Pinpoint the cell where the given text exists, returning its (x, y) midpoint coordinate. 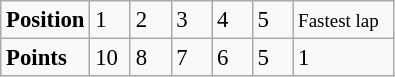
2 (150, 20)
Fastest lap (344, 20)
7 (192, 58)
Points (46, 58)
6 (232, 58)
3 (192, 20)
8 (150, 58)
4 (232, 20)
10 (110, 58)
Position (46, 20)
